Output the (x, y) coordinate of the center of the cell containing the given text.  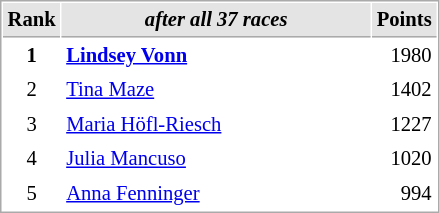
3 (32, 124)
994 (404, 194)
Lindsey Vonn (216, 56)
Rank (32, 20)
Maria Höfl-Riesch (216, 124)
Tina Maze (216, 90)
1020 (404, 158)
after all 37 races (216, 20)
1 (32, 56)
1980 (404, 56)
Points (404, 20)
Anna Fenninger (216, 194)
5 (32, 194)
Julia Mancuso (216, 158)
2 (32, 90)
4 (32, 158)
1227 (404, 124)
1402 (404, 90)
